Determine the [x, y] coordinate at the center of the cell enclosing the given text.  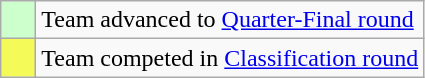
Team competed in Classification round [230, 58]
Team advanced to Quarter-Final round [230, 20]
